Locate the cell with the specified text and output its [x, y] center coordinate. 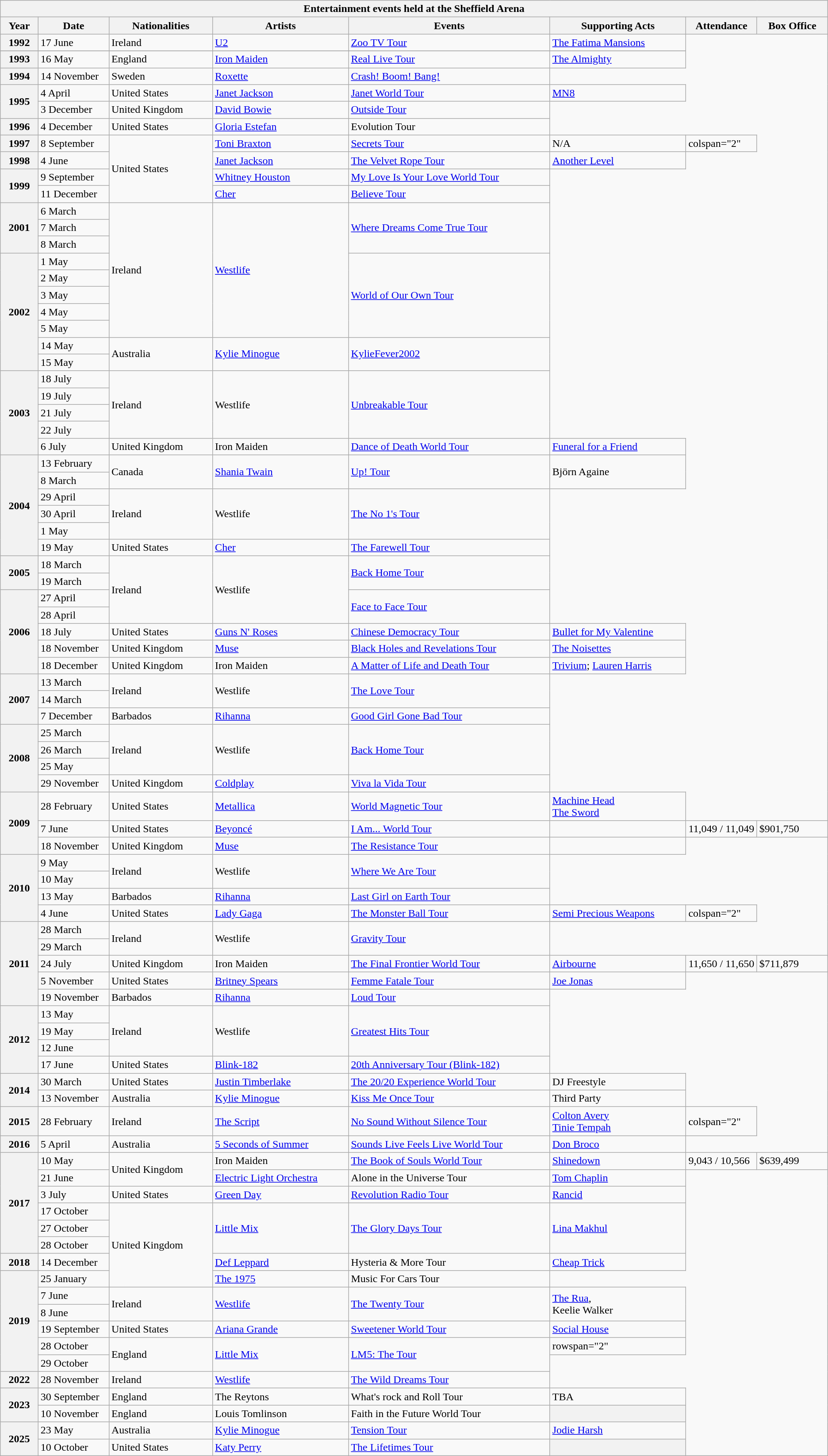
2007 [19, 699]
1995 [19, 101]
Sweetener World Tour [449, 1329]
18 March [73, 565]
A Matter of Life and Death Tour [449, 665]
10 November [73, 1414]
Janet World Tour [449, 93]
Evolution Tour [449, 127]
5 April [73, 1144]
I Am... World Tour [449, 829]
Metallica [280, 806]
The Farewell Tour [449, 548]
4 May [73, 312]
1994 [19, 76]
13 November [73, 1099]
Shinedown [618, 1161]
Third Party [618, 1099]
The Resistance Tour [449, 846]
Face to Face Tour [449, 607]
Colton AveryTinie Tempah [618, 1121]
Blink-182 [280, 1065]
25 March [73, 733]
Loud Tour [449, 997]
27 October [73, 1228]
22 July [73, 430]
30 March [73, 1082]
Where Dreams Come True Tour [449, 228]
Revolution Radio Tour [449, 1195]
1998 [19, 160]
The Velvet Rope Tour [449, 160]
Events [449, 26]
25 January [73, 1279]
DJ Freestyle [618, 1082]
11,049 / 11,049 [721, 829]
The Noisettes [618, 649]
Date [73, 26]
The Reytons [280, 1397]
2019 [19, 1321]
The Book of Souls World Tour [449, 1161]
Electric Light Orchestra [280, 1178]
Beyoncé [280, 829]
Shania Twain [280, 472]
Outside Tour [449, 110]
2006 [19, 632]
Real Live Tour [449, 59]
Jodie Harsh [618, 1430]
Another Level [618, 160]
$639,499 [792, 1161]
Nationalities [161, 26]
21 June [73, 1178]
My Love Is Your Love World Tour [449, 177]
Sweden [161, 76]
The Almighty [618, 59]
Secrets Tour [449, 143]
16 May [73, 59]
2010 [19, 888]
Sounds Live Feels Live World Tour [449, 1144]
30 September [73, 1397]
24 July [73, 964]
15 May [73, 362]
2002 [19, 312]
14 May [73, 346]
6 March [73, 211]
Last Girl on Earth Tour [449, 896]
The Fatima Mansions [618, 42]
Coldplay [280, 784]
28 November [73, 1380]
28 March [73, 930]
$901,750 [792, 829]
Femme Fatale Tour [449, 980]
19 November [73, 997]
Justin Timberlake [280, 1082]
1997 [19, 143]
2012 [19, 1039]
Unbreakable Tour [449, 404]
29 October [73, 1363]
14 December [73, 1262]
Toni Braxton [280, 143]
Ariana Grande [280, 1329]
Don Broco [618, 1144]
1999 [19, 185]
Greatest Hits Tour [449, 1031]
World Magnetic Tour [449, 806]
20th Anniversary Tour (Blink-182) [449, 1065]
MN8 [618, 93]
The Love Tour [449, 691]
Canada [161, 472]
No Sound Without Silence Tour [449, 1121]
Gloria Estefan [280, 127]
The Final Frontier World Tour [449, 964]
U2 [280, 42]
Year [19, 26]
19 March [73, 581]
Green Day [280, 1195]
What's rock and Roll Tour [449, 1397]
Lina Makhul [618, 1228]
Funeral for a Friend [618, 446]
17 October [73, 1211]
29 April [73, 497]
Crash! Boom! Bang! [449, 76]
The Rua,Keelie Walker [618, 1304]
TBA [618, 1397]
Kiss Me Once Tour [449, 1099]
The Glory Days Tour [449, 1228]
18 December [73, 665]
Music For Cars Tour [449, 1279]
David Bowie [280, 110]
2016 [19, 1144]
Artists [280, 26]
Trivium; Lauren Harris [618, 665]
Where We Are Tour [449, 871]
Good Girl Gone Bad Tour [449, 716]
The Script [280, 1121]
9,043 / 10,566 [721, 1161]
Roxette [280, 76]
2001 [19, 228]
8 June [73, 1313]
Katy Perry [280, 1447]
13 February [73, 463]
3 December [73, 110]
Hysteria & More Tour [449, 1262]
9 September [73, 177]
3 May [73, 295]
Tension Tour [449, 1430]
2023 [19, 1405]
rowspan="2" [618, 1346]
12 June [73, 1048]
Bullet for My Valentine [618, 632]
The No 1's Tour [449, 514]
4 December [73, 127]
Louis Tomlinson [280, 1414]
1992 [19, 42]
Alone in the Universe Tour [449, 1178]
2 May [73, 278]
28 April [73, 615]
Chinese Democracy Tour [449, 632]
The Wild Dreams Tour [449, 1380]
8 September [73, 143]
The 1975 [280, 1279]
29 November [73, 784]
30 April [73, 514]
2017 [19, 1203]
2025 [19, 1439]
5 May [73, 329]
Joe Jonas [618, 980]
2015 [19, 1121]
2011 [19, 964]
7 March [73, 228]
11,650 / 11,650 [721, 964]
Björn Againe [618, 472]
Guns N' Roses [280, 632]
Social House [618, 1329]
5 November [73, 980]
29 March [73, 947]
21 July [73, 413]
Dance of Death World Tour [449, 446]
The Monster Ball Tour [449, 913]
1993 [19, 59]
1996 [19, 127]
9 May [73, 863]
N/A [618, 143]
Viva la Vida Tour [449, 784]
6 July [73, 446]
2003 [19, 413]
Up! Tour [449, 472]
2005 [19, 573]
Believe Tour [449, 194]
Rancid [618, 1195]
The 20/20 Experience World Tour [449, 1082]
4 April [73, 93]
LM5: The Tour [449, 1355]
14 November [73, 76]
10 October [73, 1447]
27 April [73, 598]
Whitney Houston [280, 177]
Cheap Trick [618, 1262]
2022 [19, 1380]
5 Seconds of Summer [280, 1144]
13 March [73, 682]
25 May [73, 767]
Airbourne [618, 964]
2009 [19, 823]
19 July [73, 396]
23 May [73, 1430]
7 December [73, 716]
$711,879 [792, 964]
Attendance [721, 26]
Entertainment events held at the Sheffield Arena [414, 9]
2018 [19, 1262]
Britney Spears [280, 980]
2008 [19, 758]
KylieFever2002 [449, 354]
Machine HeadThe Sword [618, 806]
Zoo TV Tour [449, 42]
Semi Precious Weapons [618, 913]
Faith in the Future World Tour [449, 1414]
Box Office [792, 26]
2004 [19, 505]
The Twenty Tour [449, 1304]
14 March [73, 699]
Lady Gaga [280, 913]
2014 [19, 1090]
26 March [73, 750]
19 September [73, 1329]
Gravity Tour [449, 938]
Def Leppard [280, 1262]
11 December [73, 194]
3 July [73, 1195]
Black Holes and Revelations Tour [449, 649]
Supporting Acts [618, 26]
World of Our Own Tour [449, 295]
Tom Chaplin [618, 1178]
The Lifetimes Tour [449, 1447]
